Detect which cell encompasses the target text, then output its [X, Y] center coordinate. 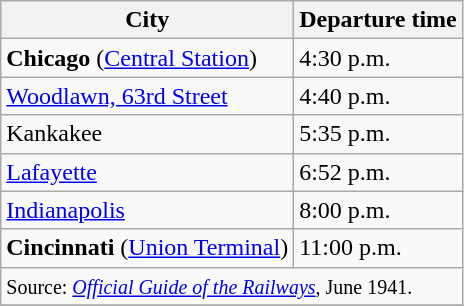
4:40 p.m. [378, 96]
Departure time [378, 20]
Chicago (Central Station) [148, 58]
11:00 p.m. [378, 248]
8:00 p.m. [378, 210]
4:30 p.m. [378, 58]
5:35 p.m. [378, 134]
Kankakee [148, 134]
6:52 p.m. [378, 172]
Lafayette [148, 172]
Source: Official Guide of the Railways, June 1941. [232, 286]
City [148, 20]
Cincinnati (Union Terminal) [148, 248]
Woodlawn, 63rd Street [148, 96]
Indianapolis [148, 210]
